Output the (x, y) coordinate of the center of the cell containing the given text.  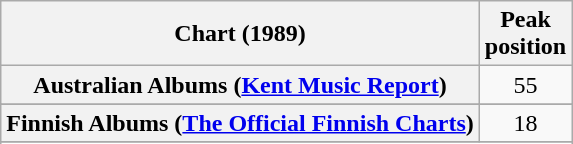
Chart (1989) (240, 34)
18 (525, 123)
55 (525, 85)
Finnish Albums (The Official Finnish Charts) (240, 123)
Peakposition (525, 34)
Australian Albums (Kent Music Report) (240, 85)
